Identify which cell holds the provided text, then report its (x, y) central coordinate. 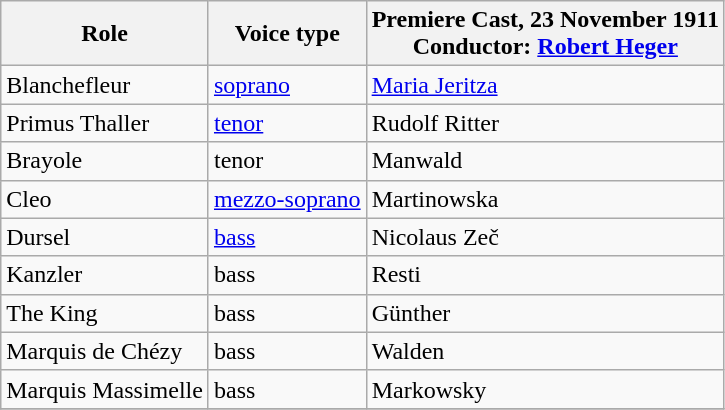
Walden (545, 351)
Blanchefleur (105, 85)
Marquis Massimelle (105, 389)
Markowsky (545, 389)
Marquis de Chézy (105, 351)
mezzo-soprano (287, 199)
Kanzler (105, 275)
Rudolf Ritter (545, 123)
Brayole (105, 161)
Günther (545, 313)
soprano (287, 85)
Maria Jeritza (545, 85)
Resti (545, 275)
Role (105, 34)
Primus Thaller (105, 123)
Dursel (105, 237)
The King (105, 313)
Nicolaus Zeč (545, 237)
Cleo (105, 199)
Martinowska (545, 199)
Manwald (545, 161)
Premiere Cast, 23 November 1911Conductor: Robert Heger (545, 34)
Voice type (287, 34)
